For the text-containing cell, return its midpoint in [x, y] coordinate format. 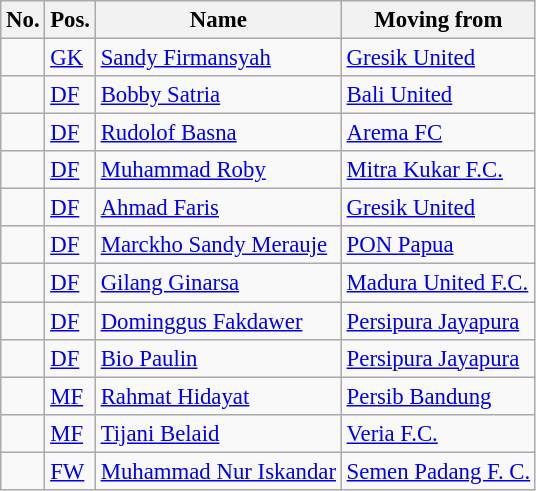
Muhammad Nur Iskandar [218, 471]
No. [23, 20]
Ahmad Faris [218, 208]
Semen Padang F. C. [438, 471]
Muhammad Roby [218, 170]
Veria F.C. [438, 433]
PON Papua [438, 245]
Mitra Kukar F.C. [438, 170]
Sandy Firmansyah [218, 58]
Bio Paulin [218, 358]
Name [218, 20]
GK [70, 58]
Rudolof Basna [218, 133]
Arema FC [438, 133]
Gilang Ginarsa [218, 283]
Madura United F.C. [438, 283]
FW [70, 471]
Bali United [438, 95]
Tijani Belaid [218, 433]
Persib Bandung [438, 396]
Rahmat Hidayat [218, 396]
Marckho Sandy Merauje [218, 245]
Pos. [70, 20]
Moving from [438, 20]
Dominggus Fakdawer [218, 321]
Bobby Satria [218, 95]
